For the text-containing cell, return its midpoint in [x, y] coordinate format. 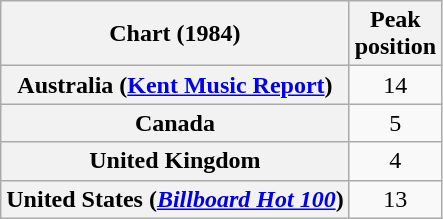
United States (Billboard Hot 100) [175, 199]
Australia (Kent Music Report) [175, 85]
5 [395, 123]
Canada [175, 123]
Chart (1984) [175, 34]
13 [395, 199]
14 [395, 85]
United Kingdom [175, 161]
4 [395, 161]
Peakposition [395, 34]
